From the cell containing the given text, extract its center point as (x, y) coordinate. 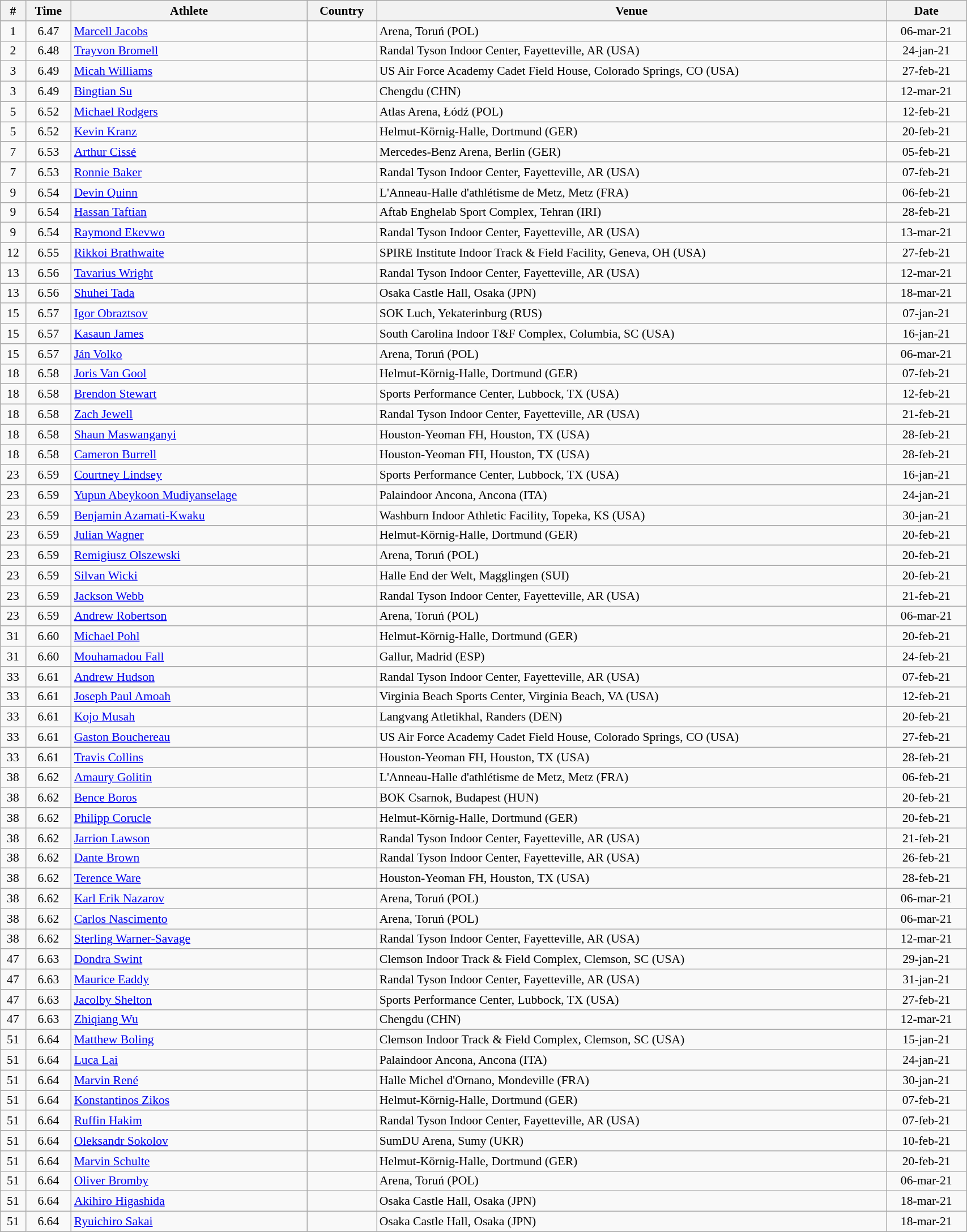
# (13, 11)
15-jan-21 (927, 1040)
Brendon Stewart (189, 394)
Kasaun James (189, 334)
Ronnie Baker (189, 172)
Washburn Indoor Athletic Facility, Topeka, KS (USA) (632, 515)
Travis Collins (189, 757)
Joseph Paul Amoah (189, 697)
Courtney Lindsey (189, 475)
26-feb-21 (927, 858)
Oliver Bromby (189, 1181)
Raymond Ekevwo (189, 233)
Marcell Jacobs (189, 31)
Arthur Cissé (189, 152)
Marvin René (189, 1080)
Silvan Wicki (189, 576)
Devin Quinn (189, 193)
Konstantinos Zikos (189, 1101)
SPIRE Institute Indoor Track & Field Facility, Geneva, OH (USA) (632, 253)
Philipp Corucle (189, 818)
Kevin Kranz (189, 132)
Sterling Warner-Savage (189, 939)
Igor Obraztsov (189, 314)
Mercedes-Benz Arena, Berlin (GER) (632, 152)
Akihiro Higashida (189, 1201)
Langvang Atletikhal, Randers (DEN) (632, 717)
Michael Rodgers (189, 112)
Zach Jewell (189, 415)
13-mar-21 (927, 233)
Zhiqiang Wu (189, 1020)
1 (13, 31)
Ryuichiro Sakai (189, 1222)
6.55 (49, 253)
Ruffin Hakim (189, 1121)
Remigiusz Olszewski (189, 556)
29-jan-21 (927, 960)
Virginia Beach Sports Center, Virginia Beach, VA (USA) (632, 697)
2 (13, 51)
Jarrion Lawson (189, 838)
05-feb-21 (927, 152)
31-jan-21 (927, 979)
Time (49, 11)
Kojo Musah (189, 717)
Venue (632, 11)
Gallur, Madrid (ESP) (632, 657)
Aftab Enghelab Sport Complex, Tehran (IRI) (632, 212)
Gaston Bouchereau (189, 738)
Date (927, 11)
Yupun Abeykoon Mudiyanselage (189, 495)
Mouhamadou Fall (189, 657)
Bingtian Su (189, 92)
Andrew Robertson (189, 616)
Dante Brown (189, 858)
6.47 (49, 31)
Halle End der Welt, Magglingen (SUI) (632, 576)
Country (342, 11)
Tavarius Wright (189, 273)
Oleksandr Sokolov (189, 1141)
Athlete (189, 11)
Dondra Swint (189, 960)
Amaury Golitin (189, 778)
Joris Van Gool (189, 374)
Luca Lai (189, 1060)
Michael Pohl (189, 637)
Andrew Hudson (189, 677)
Terence Ware (189, 879)
Halle Michel d'Ornano, Mondeville (FRA) (632, 1080)
Carlos Nascimento (189, 919)
SumDU Arena, Sumy (UKR) (632, 1141)
Shaun Maswanganyi (189, 434)
Trayvon Bromell (189, 51)
BOK Csarnok, Budapest (HUN) (632, 798)
Micah Williams (189, 71)
Matthew Boling (189, 1040)
Julian Wagner (189, 535)
10-feb-21 (927, 1141)
Maurice Eaddy (189, 979)
Karl Erik Nazarov (189, 899)
South Carolina Indoor T&F Complex, Columbia, SC (USA) (632, 334)
Hassan Taftian (189, 212)
SOK Luch, Yekaterinburg (RUS) (632, 314)
Cameron Burrell (189, 455)
12 (13, 253)
Shuhei Tada (189, 293)
Jacolby Shelton (189, 1000)
Bence Boros (189, 798)
Jackson Webb (189, 596)
Rikkoi Brathwaite (189, 253)
Benjamin Azamati-Kwaku (189, 515)
Ján Volko (189, 354)
24-feb-21 (927, 657)
07-jan-21 (927, 314)
Atlas Arena, Łódź (POL) (632, 112)
Marvin Schulte (189, 1161)
6.48 (49, 51)
